Provide the (X, Y) coordinate of the cell's center where the given text is located.  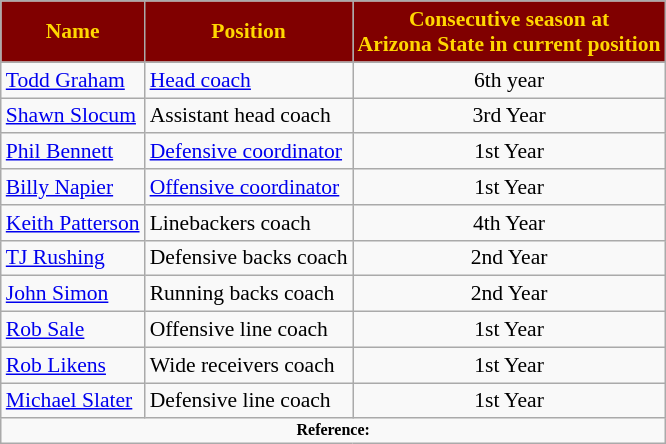
Michael Slater (73, 401)
6th year (508, 80)
Keith Patterson (73, 223)
Todd Graham (73, 80)
Position (249, 32)
4th Year (508, 223)
Offensive coordinator (249, 187)
Defensive backs coach (249, 258)
3rd Year (508, 116)
Defensive line coach (249, 401)
Linebackers coach (249, 223)
Consecutive season atArizona State in current position (508, 32)
Offensive line coach (249, 330)
Shawn Slocum (73, 116)
Head coach (249, 80)
John Simon (73, 294)
Name (73, 32)
Reference: (334, 431)
Wide receivers coach (249, 365)
Running backs coach (249, 294)
Rob Sale (73, 330)
Defensive coordinator (249, 152)
TJ Rushing (73, 258)
Rob Likens (73, 365)
Assistant head coach (249, 116)
Phil Bennett (73, 152)
Billy Napier (73, 187)
